Locate the cell with the specified text and output its (x, y) center coordinate. 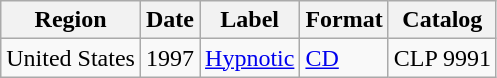
Catalog (442, 20)
CD (344, 58)
Hypnotic (250, 58)
United States (71, 58)
CLP 9991 (442, 58)
Date (170, 20)
Label (250, 20)
Format (344, 20)
1997 (170, 58)
Region (71, 20)
